For the text-containing cell, return its midpoint in (X, Y) coordinate format. 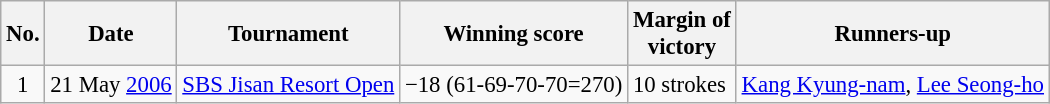
10 strokes (682, 85)
SBS Jisan Resort Open (288, 85)
Runners-up (892, 34)
Margin ofvictory (682, 34)
21 May 2006 (111, 85)
1 (23, 85)
Date (111, 34)
Kang Kyung-nam, Lee Seong-ho (892, 85)
−18 (61-69-70-70=270) (514, 85)
No. (23, 34)
Winning score (514, 34)
Tournament (288, 34)
